Find where the given text appears and provide that cell's center as [X, Y] coordinate. 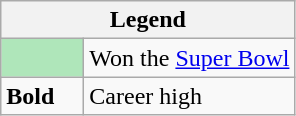
Career high [190, 96]
Legend [148, 20]
Won the Super Bowl [190, 58]
Bold [42, 96]
